Output the [X, Y] coordinate of the center of the cell containing the given text.  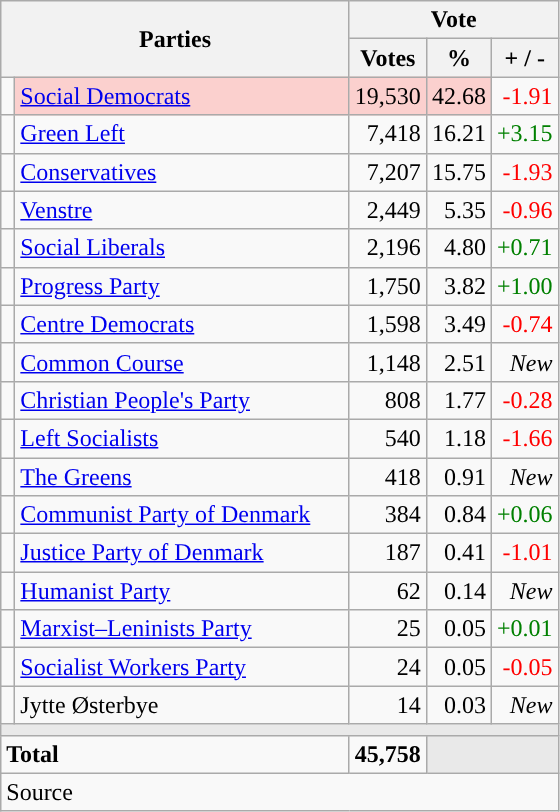
42.68 [458, 96]
-0.28 [524, 400]
+0.06 [524, 515]
7,418 [388, 134]
16.21 [458, 134]
Marxist–Leninists Party [182, 629]
14 [388, 705]
+1.00 [524, 286]
0.41 [458, 553]
-1.66 [524, 438]
-1.93 [524, 172]
418 [388, 477]
1.77 [458, 400]
0.14 [458, 591]
7,207 [388, 172]
-0.74 [524, 324]
540 [388, 438]
1.18 [458, 438]
0.03 [458, 705]
+3.15 [524, 134]
187 [388, 553]
Centre Democrats [182, 324]
2,449 [388, 210]
3.49 [458, 324]
Left Socialists [182, 438]
Vote [454, 20]
Communist Party of Denmark [182, 515]
0.91 [458, 477]
2.51 [458, 362]
24 [388, 667]
Social Liberals [182, 248]
+0.01 [524, 629]
The Greens [182, 477]
% [458, 58]
4.80 [458, 248]
-1.01 [524, 553]
Parties [176, 39]
-0.96 [524, 210]
Source [280, 792]
Green Left [182, 134]
Venstre [182, 210]
Conservatives [182, 172]
Social Democrats [182, 96]
1,750 [388, 286]
15.75 [458, 172]
1,598 [388, 324]
2,196 [388, 248]
45,758 [388, 754]
19,530 [388, 96]
-0.05 [524, 667]
3.82 [458, 286]
Progress Party [182, 286]
384 [388, 515]
Common Course [182, 362]
25 [388, 629]
+0.71 [524, 248]
Jytte Østerbye [182, 705]
62 [388, 591]
Christian People's Party [182, 400]
1,148 [388, 362]
-1.91 [524, 96]
Socialist Workers Party [182, 667]
+ / - [524, 58]
Humanist Party [182, 591]
808 [388, 400]
0.84 [458, 515]
Total [176, 754]
Votes [388, 58]
Justice Party of Denmark [182, 553]
5.35 [458, 210]
